Return [x, y] of the center of cell containing provided text 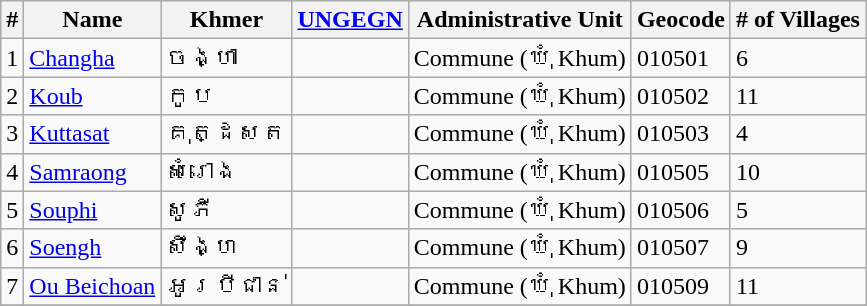
010507 [680, 248]
សឹង្ហ [226, 248]
Samraong [92, 172]
Administrative Unit [520, 20]
អូរបីជាន់ [226, 286]
010502 [680, 96]
2 [12, 96]
Souphi [92, 210]
010505 [680, 172]
010509 [680, 286]
ចង្ហា [226, 58]
# [12, 20]
010501 [680, 58]
010503 [680, 134]
សូភី [226, 210]
សំរោង [226, 172]
1 [12, 58]
កូប [226, 96]
Changha [92, 58]
Kuttasat [92, 134]
Khmer [226, 20]
# of Villages [798, 20]
3 [12, 134]
10 [798, 172]
7 [12, 286]
010506 [680, 210]
UNGEGN [350, 20]
Name [92, 20]
គុត្ដសត [226, 134]
Soengh [92, 248]
Geocode [680, 20]
9 [798, 248]
Koub [92, 96]
Ou Beichoan [92, 286]
